Locate the cell with the specified text and output its (x, y) center coordinate. 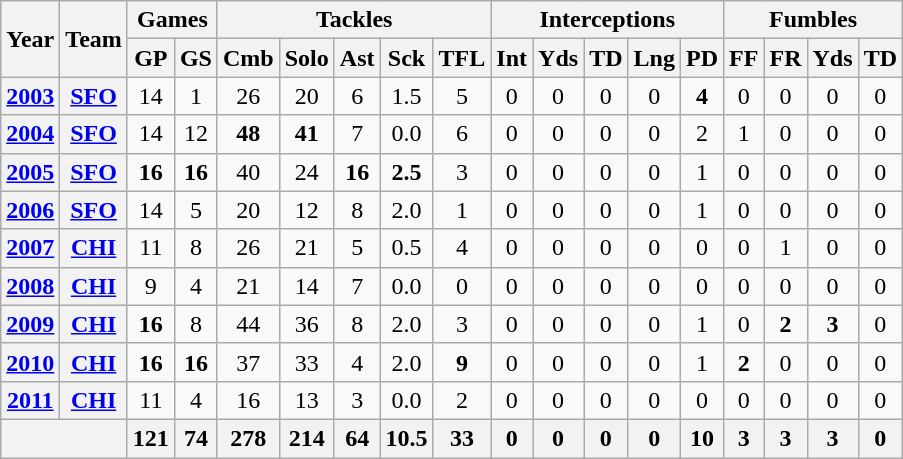
Lng (654, 58)
36 (306, 324)
Cmb (248, 58)
Ast (357, 58)
24 (306, 172)
Int (512, 58)
41 (306, 134)
Games (172, 20)
GS (196, 58)
48 (248, 134)
13 (306, 400)
Solo (306, 58)
2004 (30, 134)
74 (196, 438)
2008 (30, 286)
214 (306, 438)
10.5 (406, 438)
121 (150, 438)
2007 (30, 248)
Sck (406, 58)
2011 (30, 400)
FF (744, 58)
1.5 (406, 96)
GP (150, 58)
2003 (30, 96)
Year (30, 39)
Team (94, 39)
2005 (30, 172)
TFL (462, 58)
278 (248, 438)
44 (248, 324)
40 (248, 172)
FR (786, 58)
0.5 (406, 248)
2006 (30, 210)
10 (702, 438)
2.5 (406, 172)
PD (702, 58)
2009 (30, 324)
37 (248, 362)
Fumbles (814, 20)
Tackles (354, 20)
2010 (30, 362)
64 (357, 438)
Interceptions (608, 20)
